From the cell containing the given text, extract its center point as [x, y] coordinate. 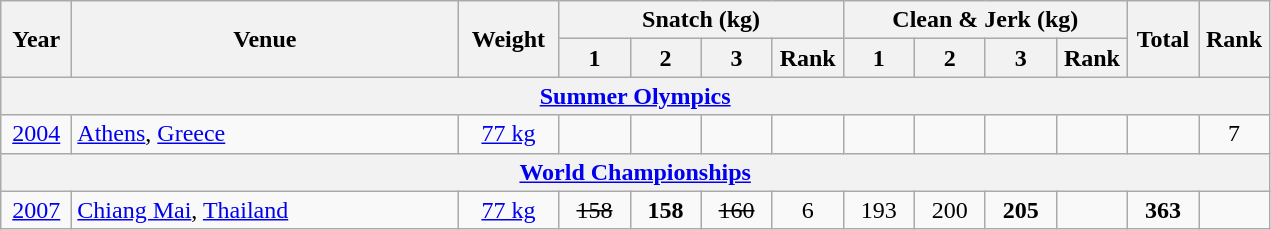
Summer Olympics [636, 96]
6 [808, 210]
Snatch (kg) [701, 20]
Chiang Mai, Thailand [265, 210]
160 [736, 210]
193 [878, 210]
2004 [36, 134]
Venue [265, 39]
Weight [508, 39]
2007 [36, 210]
200 [950, 210]
Athens, Greece [265, 134]
7 [1234, 134]
205 [1020, 210]
Clean & Jerk (kg) [985, 20]
Year [36, 39]
363 [1162, 210]
Total [1162, 39]
World Championships [636, 172]
